Search for the cell housing the specified text and yield its (x, y) center coordinate. 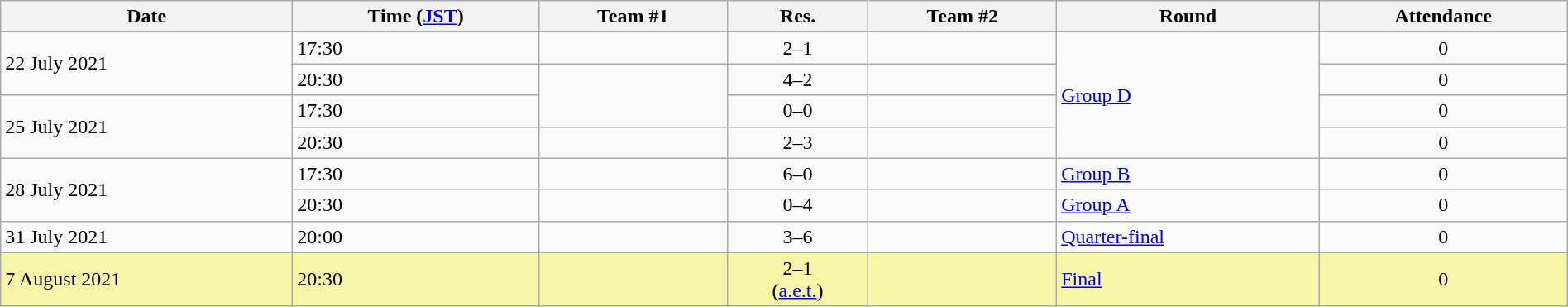
4–2 (797, 79)
20:00 (415, 237)
Team #2 (963, 17)
Date (147, 17)
Res. (797, 17)
22 July 2021 (147, 64)
31 July 2021 (147, 237)
Group D (1188, 95)
3–6 (797, 237)
2–1 (a.e.t.) (797, 280)
Time (JST) (415, 17)
Group A (1188, 205)
Attendance (1443, 17)
0–4 (797, 205)
Round (1188, 17)
0–0 (797, 111)
Final (1188, 280)
2–3 (797, 142)
28 July 2021 (147, 189)
6–0 (797, 174)
2–1 (797, 48)
Team #1 (633, 17)
Group B (1188, 174)
Quarter-final (1188, 237)
7 August 2021 (147, 280)
25 July 2021 (147, 127)
